Return the [x, y] coordinate for the center point of the cell that contains the specified text.  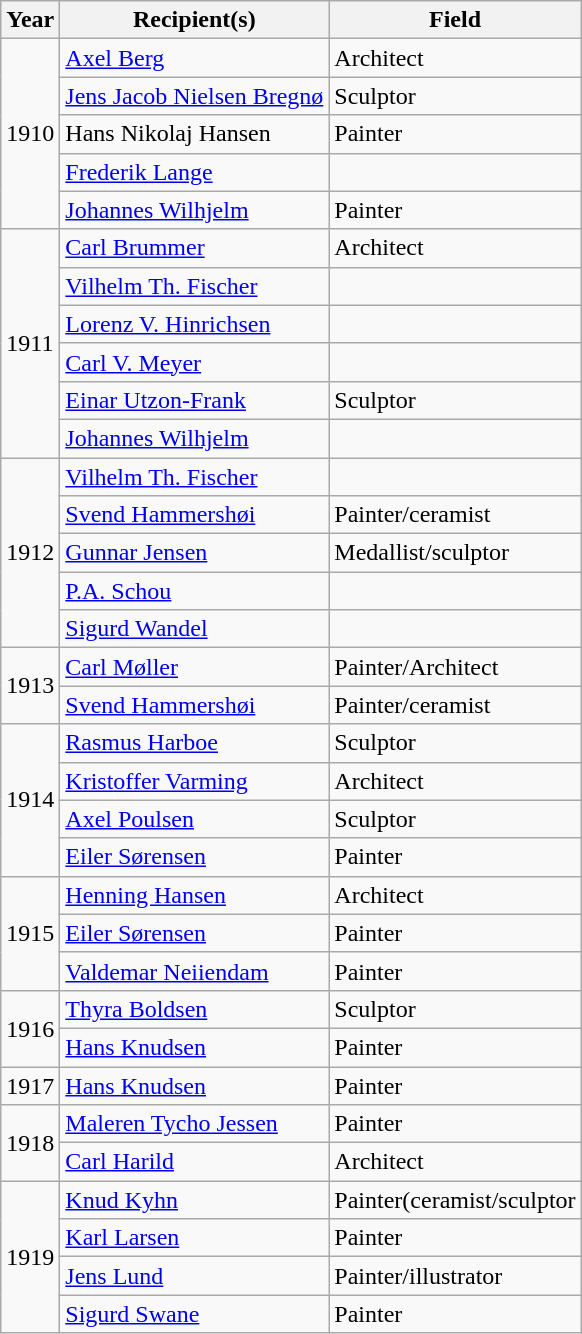
Axel Poulsen [194, 819]
1910 [30, 134]
Henning Hansen [194, 895]
Knud Kyhn [194, 1200]
Sigurd Swane [194, 1314]
Carl Harild [194, 1162]
Jens Lund [194, 1276]
Painter/illustrator [455, 1276]
1912 [30, 553]
1915 [30, 933]
Lorenz V. Hinrichsen [194, 324]
Field [455, 20]
1911 [30, 343]
1918 [30, 1143]
Painter(ceramist/sculptor [455, 1200]
Recipient(s) [194, 20]
Jens Jacob Nielsen Bregnø [194, 96]
Thyra Boldsen [194, 1009]
Painter/Architect [455, 667]
Year [30, 20]
Rasmus Harboe [194, 743]
Sigurd Wandel [194, 629]
P.A. Schou [194, 591]
1916 [30, 1028]
Valdemar Neiiendam [194, 971]
Medallist/sculptor [455, 553]
1919 [30, 1257]
Gunnar Jensen [194, 553]
Kristoffer Varming [194, 781]
1917 [30, 1085]
Axel Berg [194, 58]
Carl Brummer [194, 248]
Carl V. Meyer [194, 362]
Carl Møller [194, 667]
1913 [30, 686]
1914 [30, 800]
Frederik Lange [194, 172]
Hans Nikolaj Hansen [194, 134]
Karl Larsen [194, 1238]
Einar Utzon-Frank [194, 400]
Maleren Tycho Jessen [194, 1124]
